Pinpoint the cell where the given text exists, returning its (X, Y) midpoint coordinate. 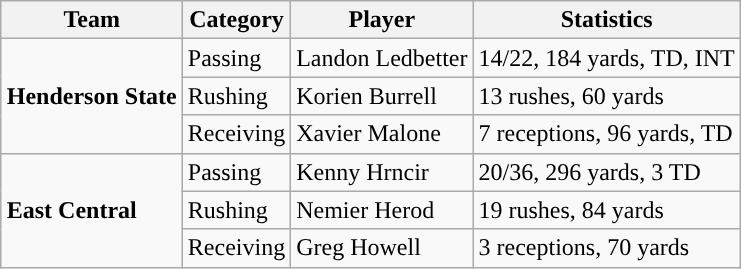
Category (236, 20)
Landon Ledbetter (382, 58)
Henderson State (92, 96)
7 receptions, 96 yards, TD (606, 134)
Statistics (606, 20)
14/22, 184 yards, TD, INT (606, 58)
Xavier Malone (382, 134)
19 rushes, 84 yards (606, 210)
13 rushes, 60 yards (606, 96)
20/36, 296 yards, 3 TD (606, 172)
Player (382, 20)
Korien Burrell (382, 96)
Nemier Herod (382, 210)
East Central (92, 210)
3 receptions, 70 yards (606, 248)
Greg Howell (382, 248)
Kenny Hrncir (382, 172)
Team (92, 20)
